Pinpoint the cell where the given text exists, returning its (x, y) midpoint coordinate. 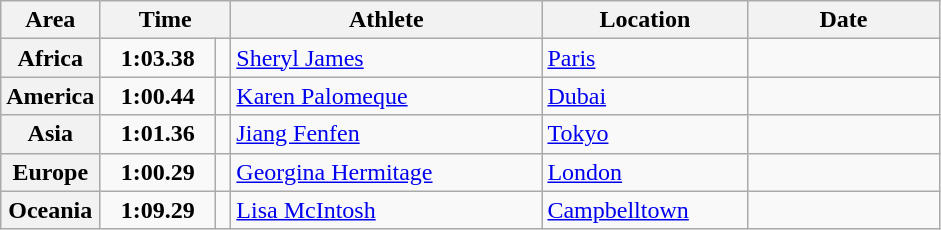
Europe (50, 172)
1:09.29 (158, 210)
1:03.38 (158, 58)
Tokyo (645, 134)
America (50, 96)
Georgina Hermitage (386, 172)
1:00.44 (158, 96)
Asia (50, 134)
1:01.36 (158, 134)
Karen Palomeque (386, 96)
Time (166, 20)
Athlete (386, 20)
Paris (645, 58)
Jiang Fenfen (386, 134)
Campbelltown (645, 210)
Location (645, 20)
Oceania (50, 210)
Dubai (645, 96)
1:00.29 (158, 172)
London (645, 172)
Africa (50, 58)
Area (50, 20)
Sheryl James (386, 58)
Lisa McIntosh (386, 210)
Date (844, 20)
